Determine the [x, y] coordinate at the center of the cell enclosing the given text.  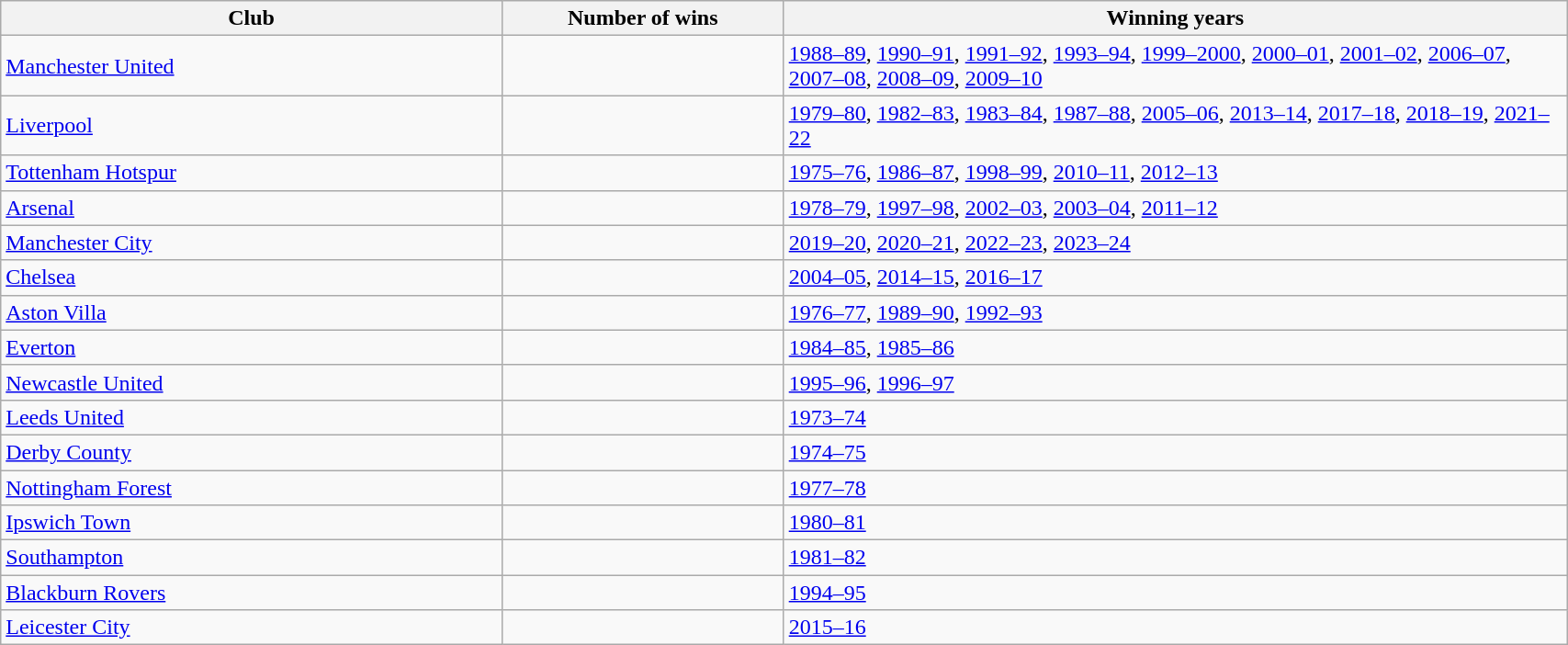
Liverpool [252, 125]
Chelsea [252, 277]
1979–80, 1982–83, 1983–84, 1987–88, 2005–06, 2013–14, 2017–18, 2018–19, 2021–22 [1175, 125]
Leicester City [252, 628]
Southampton [252, 558]
1984–85, 1985–86 [1175, 347]
Manchester United [252, 66]
2004–05, 2014–15, 2016–17 [1175, 277]
Everton [252, 347]
1988–89, 1990–91, 1991–92, 1993–94, 1999–2000, 2000–01, 2001–02, 2006–07, 2007–08, 2008–09, 2009–10 [1175, 66]
Newcastle United [252, 382]
1976–77, 1989–90, 1992–93 [1175, 312]
Leeds United [252, 417]
Number of wins [643, 18]
1995–96, 1996–97 [1175, 382]
Winning years [1175, 18]
1981–82 [1175, 558]
1994–95 [1175, 593]
1975–76, 1986–87, 1998–99, 2010–11, 2012–13 [1175, 173]
Manchester City [252, 243]
1977–78 [1175, 488]
Tottenham Hotspur [252, 173]
Aston Villa [252, 312]
Arsenal [252, 208]
1973–74 [1175, 417]
1974–75 [1175, 452]
Derby County [252, 452]
Club [252, 18]
2019–20, 2020–21, 2022–23, 2023–24 [1175, 243]
2015–16 [1175, 628]
Ipswich Town [252, 523]
1980–81 [1175, 523]
Blackburn Rovers [252, 593]
1978–79, 1997–98, 2002–03, 2003–04, 2011–12 [1175, 208]
Nottingham Forest [252, 488]
